For the text-containing cell, return its midpoint in (X, Y) coordinate format. 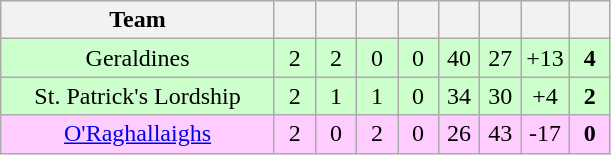
26 (460, 134)
-17 (546, 134)
34 (460, 96)
43 (500, 134)
40 (460, 58)
+4 (546, 96)
O'Raghallaighs (138, 134)
+13 (546, 58)
Geraldines (138, 58)
Team (138, 20)
4 (590, 58)
30 (500, 96)
St. Patrick's Lordship (138, 96)
27 (500, 58)
